Detect which cell encompasses the target text, then output its [X, Y] center coordinate. 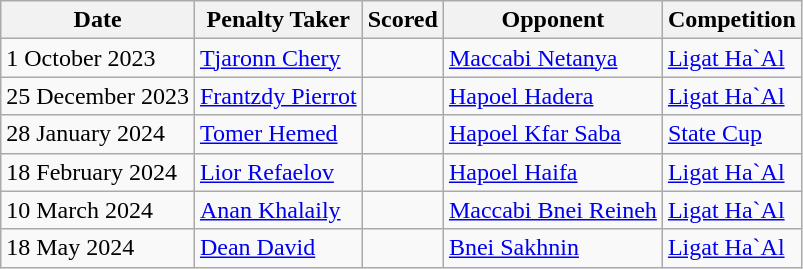
Hapoel Hadera [552, 96]
Tjaronn Chery [278, 58]
Maccabi Bnei Reineh [552, 210]
Tomer Hemed [278, 134]
Scored [402, 20]
Anan Khalaily [278, 210]
Date [98, 20]
Bnei Sakhnin [552, 248]
Maccabi Netanya [552, 58]
Dean David [278, 248]
25 December 2023 [98, 96]
Opponent [552, 20]
State Cup [732, 134]
Penalty Taker [278, 20]
18 May 2024 [98, 248]
18 February 2024 [98, 172]
10 March 2024 [98, 210]
Hapoel Kfar Saba [552, 134]
1 October 2023 [98, 58]
Lior Refaelov [278, 172]
Hapoel Haifa [552, 172]
Frantzdy Pierrot [278, 96]
28 January 2024 [98, 134]
Competition [732, 20]
